Search for the cell housing the specified text and yield its [X, Y] center coordinate. 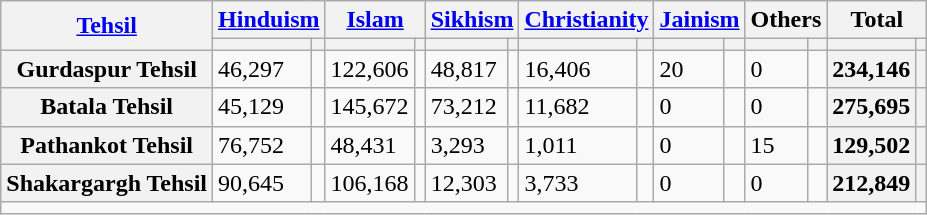
129,502 [872, 145]
106,168 [370, 183]
1,011 [578, 145]
Batala Tehsil [107, 107]
Gurdaspur Tehsil [107, 69]
Jainism [700, 20]
Shakargargh Tehsil [107, 183]
Sikhism [472, 20]
122,606 [370, 69]
275,695 [872, 107]
20 [688, 69]
48,817 [466, 69]
Others [786, 20]
48,431 [370, 145]
11,682 [578, 107]
46,297 [262, 69]
Hinduism [269, 20]
145,672 [370, 107]
16,406 [578, 69]
73,212 [466, 107]
234,146 [872, 69]
Islam [375, 20]
12,303 [466, 183]
Total [877, 20]
3,733 [578, 183]
Christianity [586, 20]
76,752 [262, 145]
212,849 [872, 183]
3,293 [466, 145]
90,645 [262, 183]
Pathankot Tehsil [107, 145]
45,129 [262, 107]
Tehsil [107, 26]
15 [776, 145]
